Provide the [x, y] coordinate of the cell's center where the given text is located.  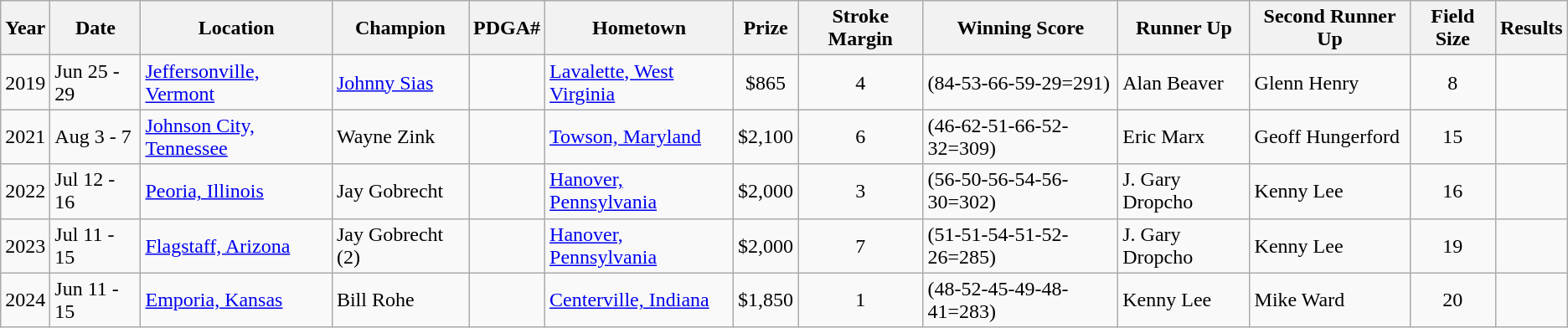
Geoff Hungerford [1330, 137]
Johnny Sias [400, 82]
PDGA# [508, 28]
2024 [25, 300]
Emporia, Kansas [236, 300]
Hometown [640, 28]
6 [861, 137]
Jay Gobrecht [400, 191]
Second Runner Up [1330, 28]
Jul 12 - 16 [95, 191]
16 [1452, 191]
(84-53-66-59-29=291) [1020, 82]
Runner Up [1184, 28]
Jeffersonville, Vermont [236, 82]
Jay Gobrecht (2) [400, 246]
Year [25, 28]
Flagstaff, Arizona [236, 246]
7 [861, 246]
2021 [25, 137]
1 [861, 300]
Jun 11 - 15 [95, 300]
Location [236, 28]
Glenn Henry [1330, 82]
19 [1452, 246]
(46-62-51-66-52-32=309) [1020, 137]
Lavalette, West Virginia [640, 82]
Jul 11 - 15 [95, 246]
Results [1531, 28]
Wayne Zink [400, 137]
2019 [25, 82]
Champion [400, 28]
Eric Marx [1184, 137]
Alan Beaver [1184, 82]
(51-51-54-51-52-26=285) [1020, 246]
8 [1452, 82]
$2,100 [766, 137]
Jun 25 - 29 [95, 82]
Aug 3 - 7 [95, 137]
Johnson City, Tennessee [236, 137]
2023 [25, 246]
Centerville, Indiana [640, 300]
Date [95, 28]
2022 [25, 191]
$865 [766, 82]
15 [1452, 137]
Stroke Margin [861, 28]
3 [861, 191]
Peoria, Illinois [236, 191]
4 [861, 82]
(56-50-56-54-56-30=302) [1020, 191]
Bill Rohe [400, 300]
(48-52-45-49-48-41=283) [1020, 300]
20 [1452, 300]
Field Size [1452, 28]
Towson, Maryland [640, 137]
$1,850 [766, 300]
Winning Score [1020, 28]
Mike Ward [1330, 300]
Prize [766, 28]
